Pinpoint the cell where the given text exists, returning its (X, Y) midpoint coordinate. 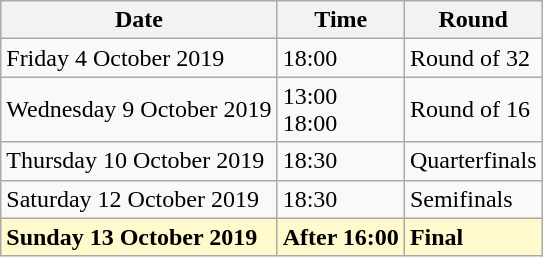
18:00 (340, 58)
Time (340, 20)
13:0018:00 (340, 110)
Quarterfinals (473, 161)
Date (139, 20)
Friday 4 October 2019 (139, 58)
Wednesday 9 October 2019 (139, 110)
Thursday 10 October 2019 (139, 161)
Semifinals (473, 199)
Sunday 13 October 2019 (139, 237)
Saturday 12 October 2019 (139, 199)
Round of 32 (473, 58)
After 16:00 (340, 237)
Final (473, 237)
Round of 16 (473, 110)
Round (473, 20)
